Pinpoint the cell where the given text exists, returning its [X, Y] midpoint coordinate. 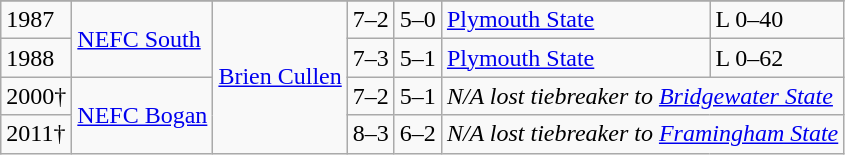
5–0 [418, 20]
6–2 [418, 134]
L 0–62 [777, 58]
1987 [36, 20]
2011† [36, 134]
1988 [36, 58]
N/A lost tiebreaker to Bridgewater State [642, 96]
NEFC Bogan [142, 115]
L 0–40 [777, 20]
7–3 [370, 58]
NEFC South [142, 39]
Brien Cullen [280, 77]
N/A lost tiebreaker to Framingham State [642, 134]
8–3 [370, 134]
2000† [36, 96]
